For the text-containing cell, return its midpoint in (x, y) coordinate format. 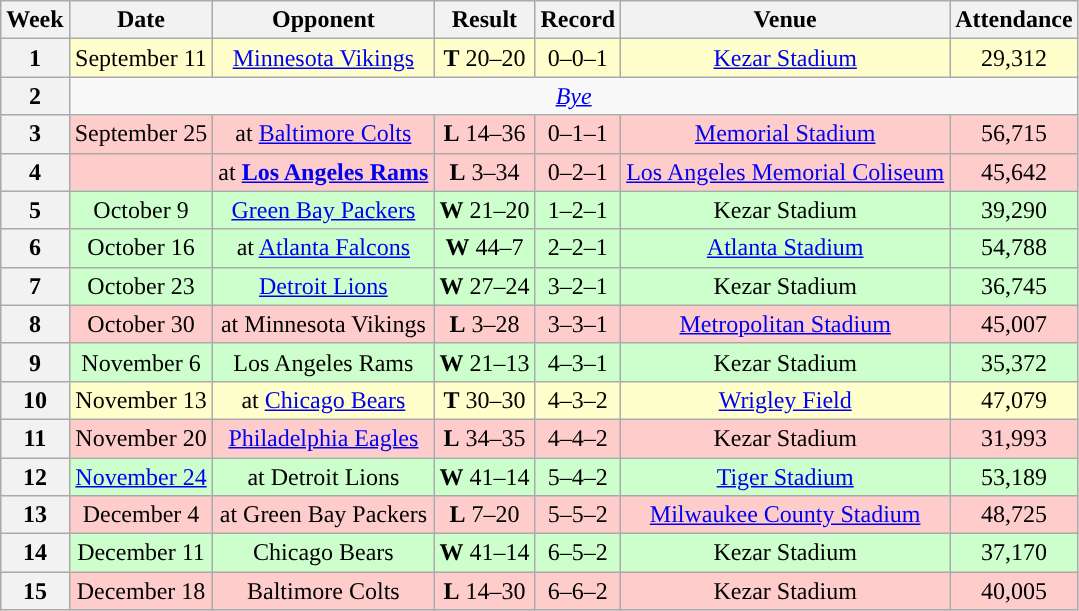
3–2–1 (578, 286)
11 (35, 438)
December 18 (141, 591)
Atlanta Stadium (786, 248)
Chicago Bears (324, 553)
14 (35, 553)
November 20 (141, 438)
Date (141, 20)
9 (35, 362)
2–2–1 (578, 248)
47,079 (1014, 400)
Bye (574, 96)
3 (35, 134)
36,745 (1014, 286)
0–0–1 (578, 58)
53,189 (1014, 477)
at Chicago Bears (324, 400)
6–6–2 (578, 591)
1–2–1 (578, 210)
W 27–24 (484, 286)
4 (35, 172)
October 9 (141, 210)
October 16 (141, 248)
5–4–2 (578, 477)
6–5–2 (578, 553)
Record (578, 20)
4–3–1 (578, 362)
0–1–1 (578, 134)
T 20–20 (484, 58)
40,005 (1014, 591)
L 14–30 (484, 591)
10 (35, 400)
Milwaukee County Stadium (786, 515)
Attendance (1014, 20)
7 (35, 286)
56,715 (1014, 134)
September 25 (141, 134)
45,007 (1014, 324)
October 23 (141, 286)
November 6 (141, 362)
L 3–34 (484, 172)
Green Bay Packers (324, 210)
2 (35, 96)
Venue (786, 20)
December 4 (141, 515)
W 21–13 (484, 362)
Detroit Lions (324, 286)
4–3–2 (578, 400)
W 44–7 (484, 248)
September 11 (141, 58)
Los Angeles Memorial Coliseum (786, 172)
November 13 (141, 400)
Philadelphia Eagles (324, 438)
December 11 (141, 553)
L 34–35 (484, 438)
Metropolitan Stadium (786, 324)
15 (35, 591)
at Minnesota Vikings (324, 324)
8 (35, 324)
at Los Angeles Rams (324, 172)
39,290 (1014, 210)
37,170 (1014, 553)
6 (35, 248)
Minnesota Vikings (324, 58)
0–2–1 (578, 172)
L 3–28 (484, 324)
5 (35, 210)
October 30 (141, 324)
at Baltimore Colts (324, 134)
Wrigley Field (786, 400)
3–3–1 (578, 324)
T 30–30 (484, 400)
13 (35, 515)
Baltimore Colts (324, 591)
Week (35, 20)
L 7–20 (484, 515)
W 21–20 (484, 210)
November 24 (141, 477)
4–4–2 (578, 438)
5–5–2 (578, 515)
35,372 (1014, 362)
Los Angeles Rams (324, 362)
at Atlanta Falcons (324, 248)
at Detroit Lions (324, 477)
29,312 (1014, 58)
Result (484, 20)
Tiger Stadium (786, 477)
48,725 (1014, 515)
Opponent (324, 20)
1 (35, 58)
L 14–36 (484, 134)
54,788 (1014, 248)
31,993 (1014, 438)
12 (35, 477)
at Green Bay Packers (324, 515)
Memorial Stadium (786, 134)
45,642 (1014, 172)
